Identify which cell holds the provided text, then report its (x, y) central coordinate. 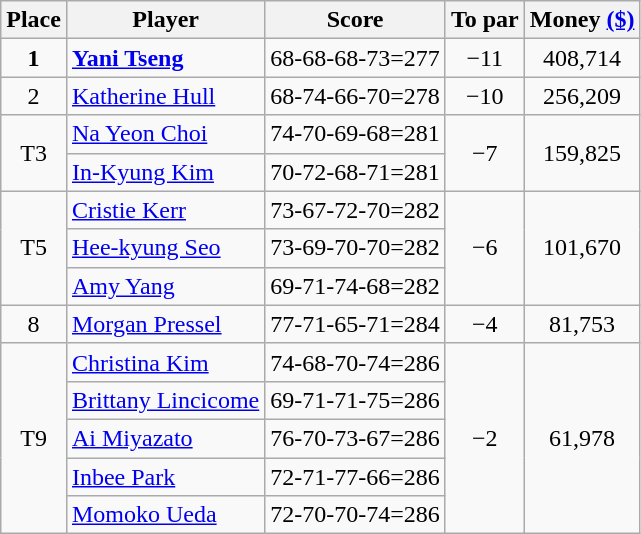
Ai Miyazato (165, 438)
81,753 (582, 324)
69-71-71-75=286 (356, 400)
T3 (34, 153)
Christina Kim (165, 362)
76-70-73-67=286 (356, 438)
408,714 (582, 58)
68-68-68-73=277 (356, 58)
Hee-kyung Seo (165, 248)
73-69-70-70=282 (356, 248)
Player (165, 20)
68-74-66-70=278 (356, 96)
2 (34, 96)
In-Kyung Kim (165, 172)
Morgan Pressel (165, 324)
Amy Yang (165, 286)
70-72-68-71=281 (356, 172)
73-67-72-70=282 (356, 210)
−6 (484, 248)
1 (34, 58)
−2 (484, 438)
−4 (484, 324)
8 (34, 324)
Place (34, 20)
Score (356, 20)
159,825 (582, 153)
−11 (484, 58)
Inbee Park (165, 477)
To par (484, 20)
72-71-77-66=286 (356, 477)
77-71-65-71=284 (356, 324)
Na Yeon Choi (165, 134)
74-70-69-68=281 (356, 134)
256,209 (582, 96)
Yani Tseng (165, 58)
Katherine Hull (165, 96)
T5 (34, 248)
69-71-74-68=282 (356, 286)
Brittany Lincicome (165, 400)
−7 (484, 153)
74-68-70-74=286 (356, 362)
Cristie Kerr (165, 210)
61,978 (582, 438)
72-70-70-74=286 (356, 515)
Money ($) (582, 20)
−10 (484, 96)
Momoko Ueda (165, 515)
101,670 (582, 248)
T9 (34, 438)
